Extract the [X, Y] coordinate from the center of the cell holding the provided text.  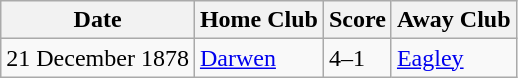
Score [357, 20]
21 December 1878 [98, 58]
4–1 [357, 58]
Darwen [258, 58]
Date [98, 20]
Away Club [454, 20]
Home Club [258, 20]
Eagley [454, 58]
